From the cell containing the given text, extract its center point as (x, y) coordinate. 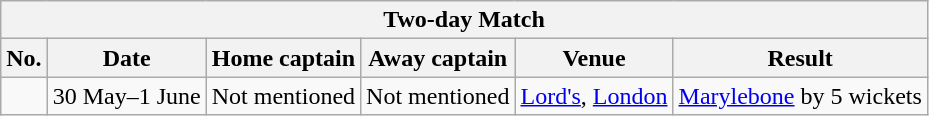
Result (800, 58)
Two-day Match (464, 20)
Marylebone by 5 wickets (800, 96)
Away captain (438, 58)
Home captain (283, 58)
Venue (594, 58)
30 May–1 June (126, 96)
Lord's, London (594, 96)
Date (126, 58)
No. (24, 58)
